For the text-containing cell, return its midpoint in [X, Y] coordinate format. 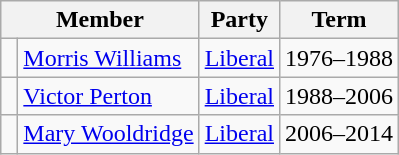
Morris Williams [108, 58]
Victor Perton [108, 96]
1988–2006 [340, 96]
Mary Wooldridge [108, 134]
Party [239, 20]
2006–2014 [340, 134]
Term [340, 20]
Member [100, 20]
1976–1988 [340, 58]
